Pinpoint the cell where the given text exists, returning its [X, Y] midpoint coordinate. 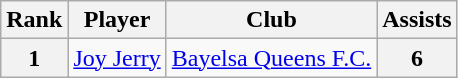
1 [34, 58]
Rank [34, 20]
Assists [417, 20]
Club [271, 20]
Player [117, 20]
Bayelsa Queens F.C. [271, 58]
6 [417, 58]
Joy Jerry [117, 58]
